Output the [x, y] coordinate of the center of the cell containing the given text.  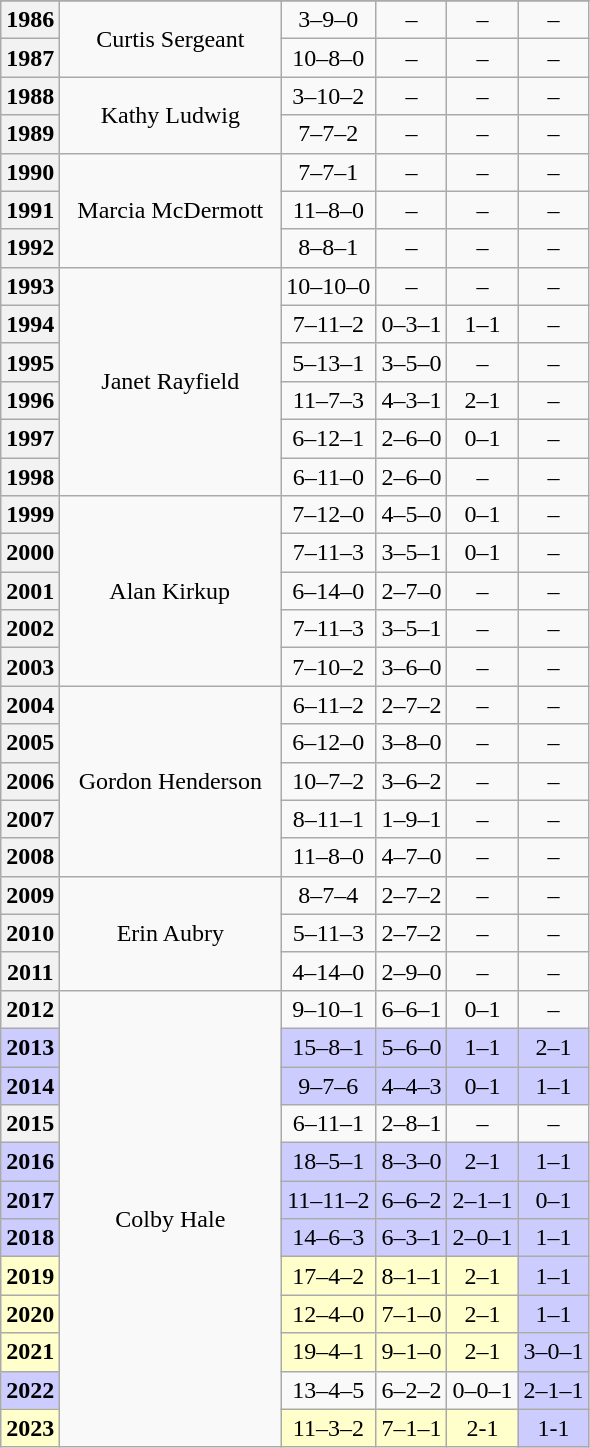
1997 [30, 438]
2005 [30, 743]
Marcia McDermott [170, 210]
1998 [30, 477]
1992 [30, 248]
18–5–1 [328, 1162]
1995 [30, 362]
7–7–1 [328, 172]
1–9–1 [412, 819]
Janet Rayfield [170, 381]
2015 [30, 1124]
1-1 [554, 1428]
1991 [30, 210]
6–11–0 [328, 477]
11–3–2 [328, 1428]
1986 [30, 20]
9–7–6 [328, 1085]
7–7–2 [328, 134]
1988 [30, 96]
2–9–0 [412, 971]
15–8–1 [328, 1047]
Colby Hale [170, 1218]
9–1–0 [412, 1352]
2003 [30, 667]
3–10–2 [328, 96]
2014 [30, 1085]
2002 [30, 629]
7–1–1 [412, 1428]
Curtis Sergeant [170, 39]
4–3–1 [412, 400]
7–10–2 [328, 667]
19–4–1 [328, 1352]
2013 [30, 1047]
6–6–1 [412, 1009]
7–1–0 [412, 1314]
3–9–0 [328, 20]
2016 [30, 1162]
11–11–2 [328, 1200]
10–8–0 [328, 58]
7–11–2 [328, 324]
2–8–1 [412, 1124]
4–4–3 [412, 1085]
Erin Aubry [170, 933]
6–12–0 [328, 743]
6–14–0 [328, 591]
4–7–0 [412, 857]
Kathy Ludwig [170, 115]
1996 [30, 400]
10–10–0 [328, 286]
3–8–0 [412, 743]
3–6–2 [412, 781]
4–14–0 [328, 971]
2021 [30, 1352]
0–0–1 [482, 1390]
8–1–1 [412, 1276]
7–12–0 [328, 515]
13–4–5 [328, 1390]
6–6–2 [412, 1200]
Gordon Henderson [170, 781]
2–7–0 [412, 591]
6–12–1 [328, 438]
2008 [30, 857]
1993 [30, 286]
4–5–0 [412, 515]
1999 [30, 515]
8–7–4 [328, 895]
10–7–2 [328, 781]
3–5–0 [412, 362]
2001 [30, 591]
2010 [30, 933]
8–3–0 [412, 1162]
11–7–3 [328, 400]
8–8–1 [328, 248]
5–11–3 [328, 933]
3–6–0 [412, 667]
2023 [30, 1428]
2012 [30, 1009]
6–2–2 [412, 1390]
6–11–1 [328, 1124]
2–0–1 [482, 1238]
1990 [30, 172]
14–6–3 [328, 1238]
2004 [30, 705]
0–3–1 [412, 324]
2019 [30, 1276]
5–6–0 [412, 1047]
1994 [30, 324]
2006 [30, 781]
2007 [30, 819]
2022 [30, 1390]
9–10–1 [328, 1009]
2011 [30, 971]
17–4–2 [328, 1276]
2020 [30, 1314]
2009 [30, 895]
8–11–1 [328, 819]
1989 [30, 134]
2017 [30, 1200]
12–4–0 [328, 1314]
Alan Kirkup [170, 591]
6–11–2 [328, 705]
2000 [30, 553]
2018 [30, 1238]
3–0–1 [554, 1352]
5–13–1 [328, 362]
6–3–1 [412, 1238]
1987 [30, 58]
2-1 [482, 1428]
